Locate the cell with the specified text and output its [x, y] center coordinate. 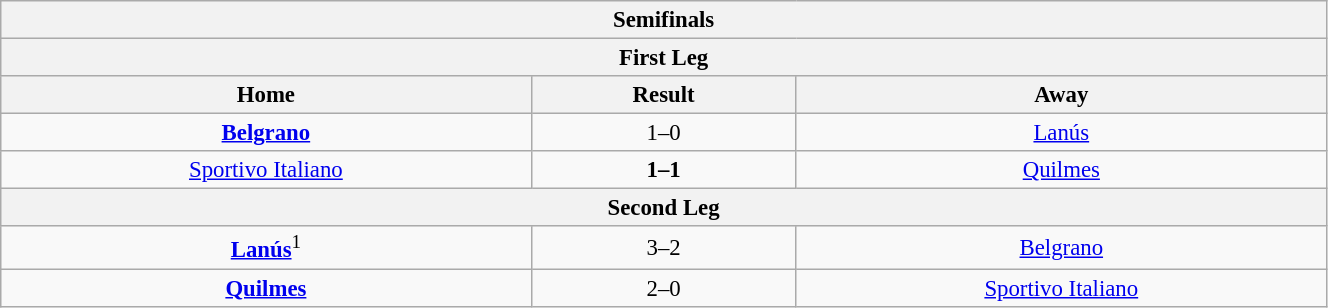
First Leg [664, 58]
Lanús [1061, 133]
Second Leg [664, 208]
1–0 [664, 133]
1–1 [664, 170]
2–0 [664, 288]
3–2 [664, 247]
Away [1061, 95]
Home [266, 95]
Semifinals [664, 20]
Result [664, 95]
Lanús1 [266, 247]
